Search for the cell housing the specified text and yield its [x, y] center coordinate. 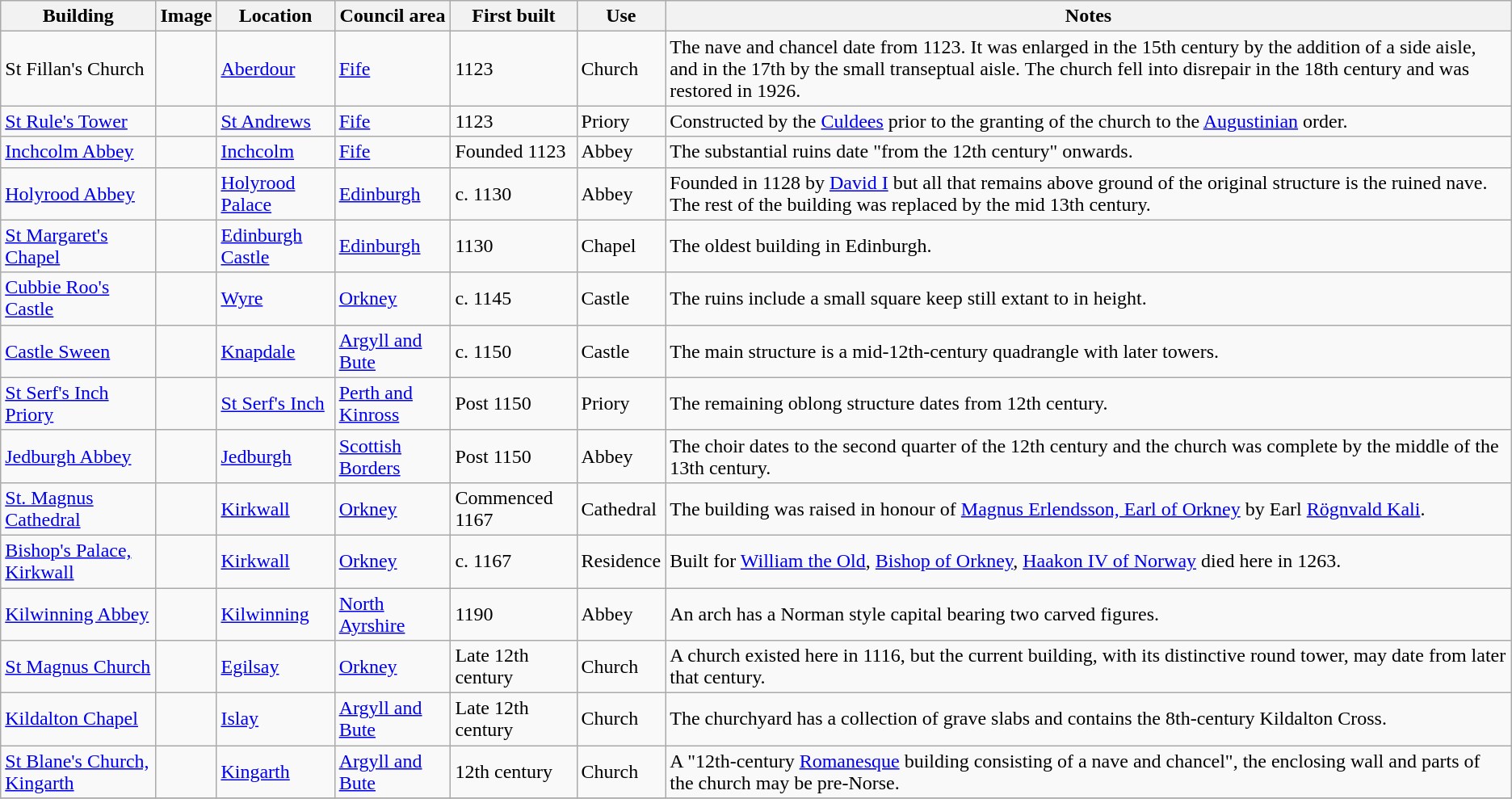
St Serf's Inch [275, 404]
North Ayrshire [393, 614]
c. 1150 [514, 351]
Council area [393, 16]
1190 [514, 614]
The oldest building in Edinburgh. [1089, 246]
Kilwinning Abbey [78, 614]
Bishop's Palace, Kirkwall [78, 561]
Edinburgh Castle [275, 246]
Islay [275, 719]
A "12th-century Romanesque building consisting of a nave and chancel", the enclosing wall and parts of the church may be pre-Norse. [1089, 772]
A church existed here in 1116, but the current building, with its distinctive round tower, may date from later that century. [1089, 667]
Wyre [275, 299]
Inchcolm [275, 152]
Image [186, 16]
St. Magnus Cathedral [78, 509]
The remaining oblong structure dates from 12th century. [1089, 404]
Chapel [621, 246]
Holyrood Abbey [78, 194]
Cubbie Roo's Castle [78, 299]
Egilsay [275, 667]
Knapdale [275, 351]
1130 [514, 246]
c. 1167 [514, 561]
St Magnus Church [78, 667]
c. 1130 [514, 194]
Founded 1123 [514, 152]
The ruins include a small square keep still extant to in height. [1089, 299]
The churchyard has a collection of grave slabs and contains the 8th-century Kildalton Cross. [1089, 719]
Building [78, 16]
St Blane's Church, Kingarth [78, 772]
The building was raised in honour of Magnus Erlendsson, Earl of Orkney by Earl Rögnvald Kali. [1089, 509]
12th century [514, 772]
Cathedral [621, 509]
Built for William the Old, Bishop of Orkney, Haakon IV of Norway died here in 1263. [1089, 561]
St Rule's Tower [78, 121]
Location [275, 16]
Constructed by the Culdees prior to the granting of the church to the Augustinian order. [1089, 121]
St Fillan's Church [78, 69]
Kildalton Chapel [78, 719]
The main structure is a mid-12th-century quadrangle with later towers. [1089, 351]
Perth and Kinross [393, 404]
Jedburgh Abbey [78, 456]
Castle Sween [78, 351]
Aberdour [275, 69]
The choir dates to the second quarter of the 12th century and the church was complete by the middle of the 13th century. [1089, 456]
The substantial ruins date "from the 12th century" onwards. [1089, 152]
Kilwinning [275, 614]
Use [621, 16]
St Margaret's Chapel [78, 246]
Notes [1089, 16]
Commenced 1167 [514, 509]
Residence [621, 561]
St Serf's Inch Priory [78, 404]
Scottish Borders [393, 456]
c. 1145 [514, 299]
Inchcolm Abbey [78, 152]
An arch has a Norman style capital bearing two carved figures. [1089, 614]
Kingarth [275, 772]
First built [514, 16]
Jedburgh [275, 456]
Holyrood Palace [275, 194]
St Andrews [275, 121]
